Extract the (x, y) coordinate from the center of the cell holding the provided text.  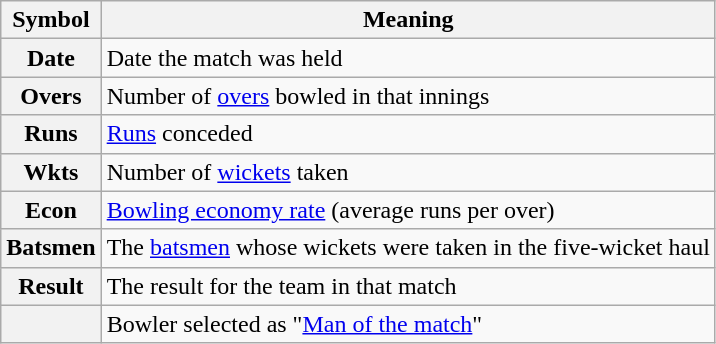
Overs (51, 96)
Meaning (408, 20)
Runs (51, 134)
Number of overs bowled in that innings (408, 96)
Date the match was held (408, 58)
Bowling economy rate (average runs per over) (408, 210)
Symbol (51, 20)
Econ (51, 210)
Wkts (51, 172)
Batsmen (51, 248)
The batsmen whose wickets were taken in the five-wicket haul (408, 248)
The result for the team in that match (408, 286)
Runs conceded (408, 134)
Bowler selected as "Man of the match" (408, 324)
Result (51, 286)
Number of wickets taken (408, 172)
Date (51, 58)
